Extract the [X, Y] coordinate from the center of the cell holding the provided text.  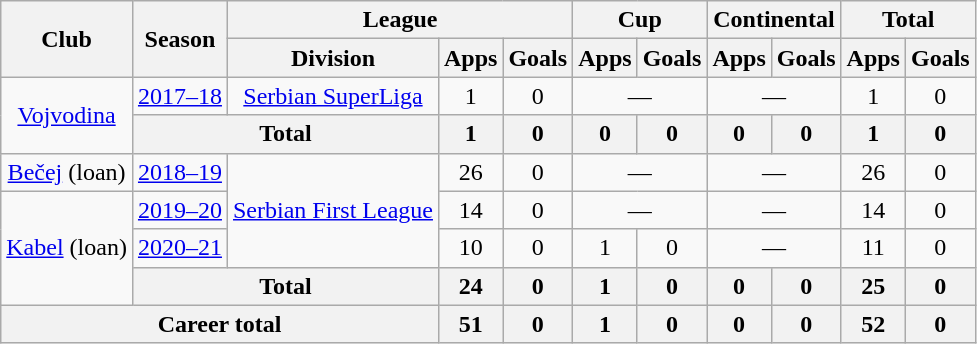
Kabel (loan) [67, 248]
Vojvodina [67, 115]
Club [67, 39]
2018–19 [180, 172]
2019–20 [180, 210]
2017–18 [180, 96]
Serbian First League [332, 210]
25 [873, 286]
2020–21 [180, 248]
Career total [220, 324]
10 [470, 248]
Bečej (loan) [67, 172]
24 [470, 286]
51 [470, 324]
Season [180, 39]
Serbian SuperLiga [332, 96]
11 [873, 248]
Continental [774, 20]
52 [873, 324]
League [400, 20]
Cup [640, 20]
Division [332, 58]
